Search for the cell housing the specified text and yield its [X, Y] center coordinate. 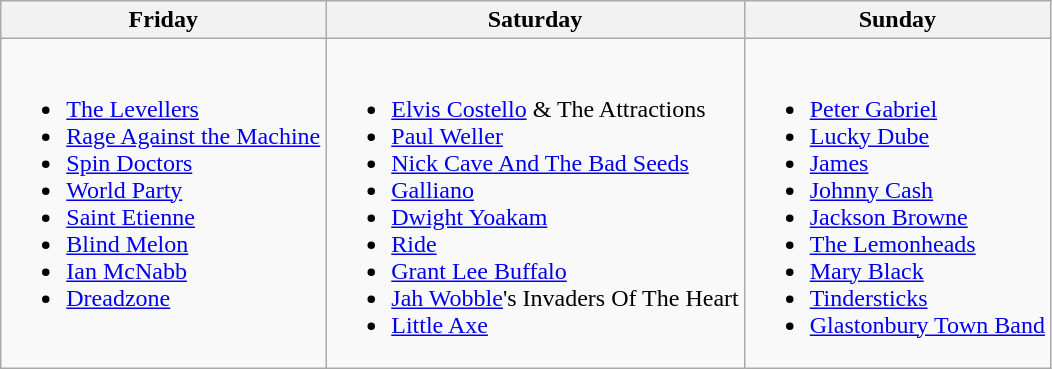
Sunday [897, 20]
Friday [164, 20]
Saturday [535, 20]
The LevellersRage Against the MachineSpin DoctorsWorld PartySaint EtienneBlind MelonIan McNabbDreadzone [164, 204]
Peter GabrielLucky DubeJamesJohnny CashJackson BrowneThe LemonheadsMary BlackTindersticksGlastonbury Town Band [897, 204]
